Determine the [x, y] coordinate at the center of the cell enclosing the given text.  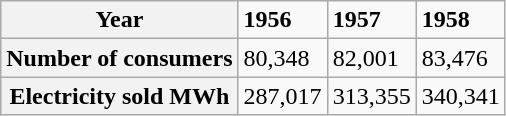
313,355 [372, 96]
82,001 [372, 58]
1958 [460, 20]
1956 [282, 20]
83,476 [460, 58]
340,341 [460, 96]
Electricity sold MWh [120, 96]
Year [120, 20]
1957 [372, 20]
80,348 [282, 58]
Number of consumers [120, 58]
287,017 [282, 96]
